Pinpoint the cell where the given text exists, returning its [X, Y] midpoint coordinate. 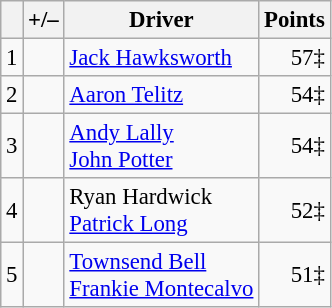
1 [12, 58]
52‡ [294, 210]
Andy Lally John Potter [162, 146]
5 [12, 276]
Jack Hawksworth [162, 58]
2 [12, 95]
Aaron Telitz [162, 95]
57‡ [294, 58]
3 [12, 146]
Points [294, 20]
Townsend Bell Frankie Montecalvo [162, 276]
Driver [162, 20]
Ryan Hardwick Patrick Long [162, 210]
+/– [44, 20]
51‡ [294, 276]
4 [12, 210]
